Identify which cell holds the provided text, then report its [X, Y] central coordinate. 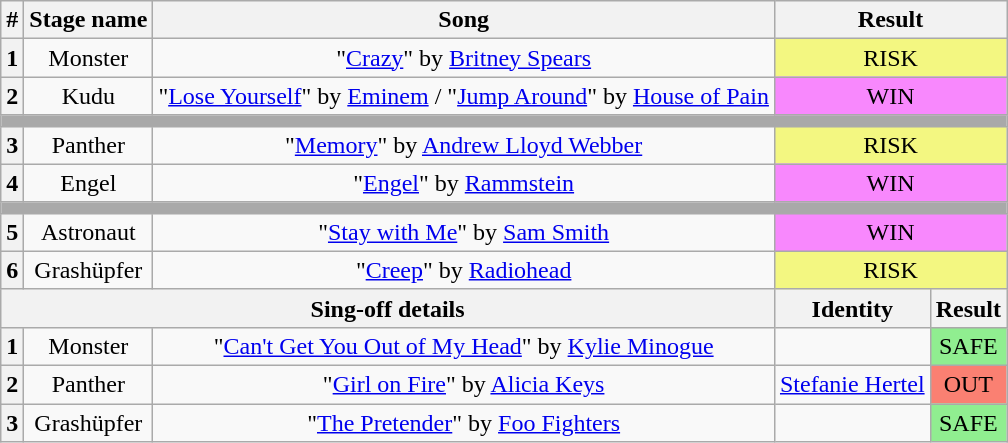
"Creep" by Radiohead [464, 270]
6 [12, 270]
"Stay with Me" by Sam Smith [464, 232]
Song [464, 20]
"Girl on Fire" by Alicia Keys [464, 384]
OUT [968, 384]
"Crazy" by Britney Spears [464, 58]
"The Pretender" by Foo Fighters [464, 423]
"Lose Yourself" by Eminem / "Jump Around" by House of Pain [464, 96]
# [12, 20]
Kudu [88, 96]
"Engel" by Rammstein [464, 183]
Engel [88, 183]
Identity [852, 308]
Stage name [88, 20]
5 [12, 232]
Sing-off details [388, 308]
Astronaut [88, 232]
4 [12, 183]
Stefanie Hertel [852, 384]
"Memory" by Andrew Lloyd Webber [464, 145]
"Can't Get You Out of My Head" by Kylie Minogue [464, 346]
